Determine the (x, y) coordinate at the center of the cell enclosing the given text.  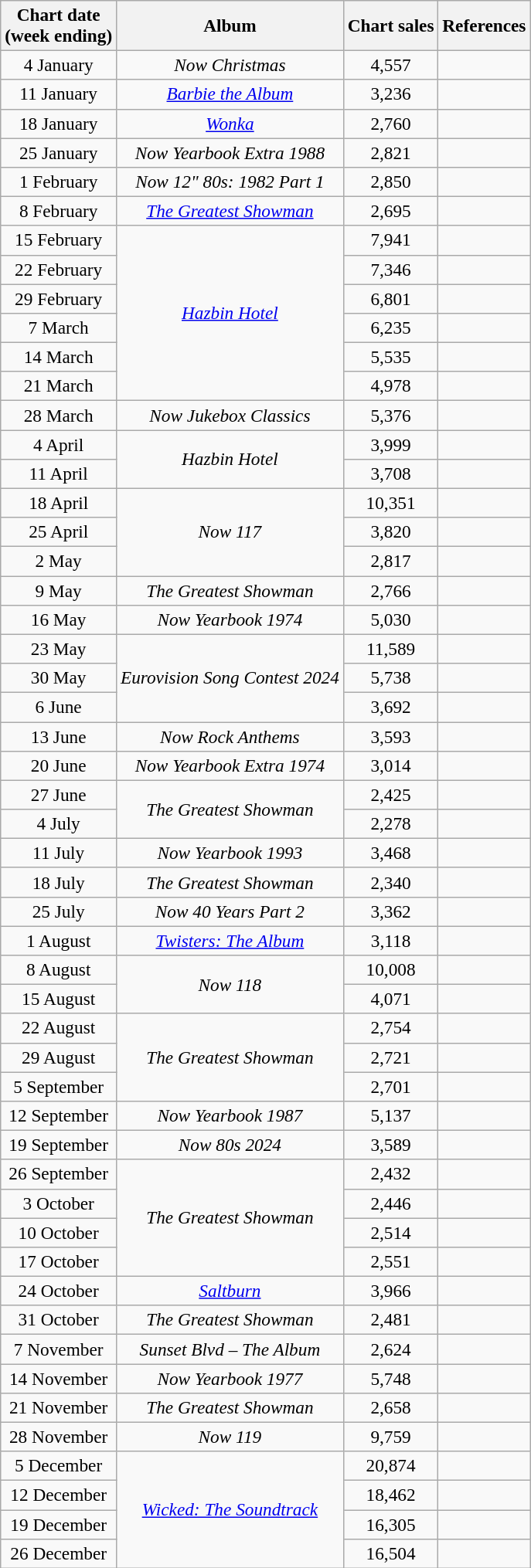
23 May (59, 649)
Now Yearbook 1974 (230, 619)
2,551 (391, 1261)
20 June (59, 765)
3 October (59, 1203)
2,760 (391, 124)
7,941 (391, 240)
2,817 (391, 561)
26 September (59, 1174)
11 January (59, 94)
2,446 (391, 1203)
Now 117 (230, 531)
9 May (59, 590)
14 March (59, 357)
3,692 (391, 707)
13 June (59, 736)
2,340 (391, 882)
4,071 (391, 999)
2,821 (391, 152)
3,589 (391, 1145)
5 December (59, 1466)
18 January (59, 124)
2,425 (391, 795)
19 September (59, 1145)
5,376 (391, 415)
15 August (59, 999)
16,305 (391, 1524)
Now 40 Years Part 2 (230, 911)
12 September (59, 1115)
25 July (59, 911)
3,708 (391, 473)
2,850 (391, 182)
6,235 (391, 328)
Now Yearbook Extra 1988 (230, 152)
4 April (59, 444)
2,278 (391, 823)
19 December (59, 1524)
Now 12" 80s: 1982 Part 1 (230, 182)
18,462 (391, 1495)
2,481 (391, 1320)
2,721 (391, 1057)
Sunset Blvd – The Album (230, 1349)
7 November (59, 1349)
14 November (59, 1378)
22 February (59, 270)
3,593 (391, 736)
8 August (59, 969)
2 May (59, 561)
22 August (59, 1028)
Now Yearbook 1977 (230, 1378)
31 October (59, 1320)
3,236 (391, 94)
15 February (59, 240)
Now 80s 2024 (230, 1145)
4,557 (391, 65)
6,801 (391, 298)
2,695 (391, 211)
Now Rock Anthems (230, 736)
29 August (59, 1057)
3,014 (391, 765)
9,759 (391, 1437)
7,346 (391, 270)
3,820 (391, 532)
10,351 (391, 503)
18 April (59, 503)
Wonka (230, 124)
18 July (59, 882)
21 November (59, 1407)
20,874 (391, 1466)
Chart date(week ending) (59, 25)
1 August (59, 940)
Now Yearbook 1987 (230, 1115)
2,701 (391, 1086)
Now 118 (230, 984)
Chart sales (391, 25)
2,658 (391, 1407)
Album (230, 25)
3,362 (391, 911)
17 October (59, 1261)
3,999 (391, 444)
8 February (59, 211)
6 June (59, 707)
28 November (59, 1437)
16,504 (391, 1553)
2,514 (391, 1232)
11 April (59, 473)
11 July (59, 853)
10 October (59, 1232)
3,966 (391, 1291)
Now Jukebox Classics (230, 415)
Now Yearbook Extra 1974 (230, 765)
4 January (59, 65)
4 July (59, 823)
2,754 (391, 1028)
Now Yearbook 1993 (230, 853)
11,589 (391, 649)
Wicked: The Soundtrack (230, 1509)
16 May (59, 619)
2,432 (391, 1174)
5,748 (391, 1378)
2,624 (391, 1349)
12 December (59, 1495)
1 February (59, 182)
5,535 (391, 357)
25 January (59, 152)
2,766 (391, 590)
4,978 (391, 386)
Eurovision Song Contest 2024 (230, 678)
Twisters: The Album (230, 940)
5 September (59, 1086)
21 March (59, 386)
10,008 (391, 969)
References (484, 25)
29 February (59, 298)
25 April (59, 532)
5,030 (391, 619)
27 June (59, 795)
3,118 (391, 940)
Now 119 (230, 1437)
28 March (59, 415)
3,468 (391, 853)
26 December (59, 1553)
Barbie the Album (230, 94)
7 March (59, 328)
Saltburn (230, 1291)
5,738 (391, 677)
24 October (59, 1291)
Now Christmas (230, 65)
5,137 (391, 1115)
30 May (59, 677)
